Return (X, Y) of the center of cell containing provided text 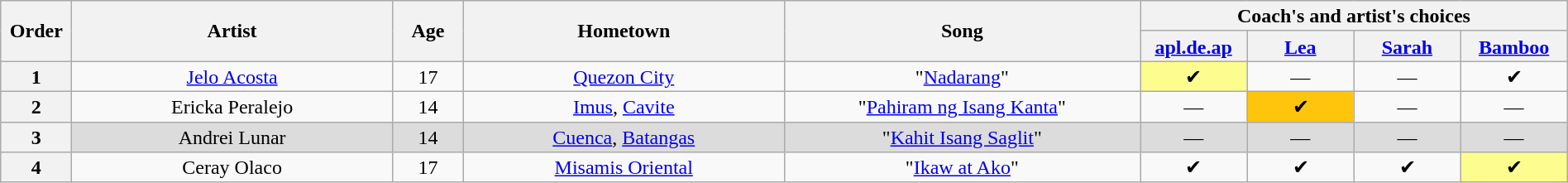
Ericka Peralejo (232, 106)
"Ikaw at Ako" (963, 167)
apl.de.ap (1194, 46)
Order (36, 31)
"Kahit Isang Saglit" (963, 137)
"Pahiram ng Isang Kanta" (963, 106)
Cuenca, Batangas (624, 137)
Bamboo (1513, 46)
2 (36, 106)
Sarah (1408, 46)
Age (428, 31)
Lea (1300, 46)
1 (36, 76)
Artist (232, 31)
Song (963, 31)
Imus, Cavite (624, 106)
Quezon City (624, 76)
"Nadarang" (963, 76)
Coach's and artist's choices (1355, 17)
Jelo Acosta (232, 76)
Ceray Olaco (232, 167)
Misamis Oriental (624, 167)
Hometown (624, 31)
3 (36, 137)
Andrei Lunar (232, 137)
4 (36, 167)
